Search for the cell housing the specified text and yield its [X, Y] center coordinate. 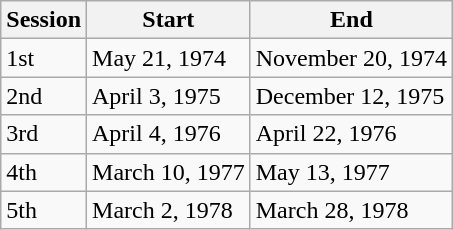
1st [44, 58]
December 12, 1975 [351, 96]
May 13, 1977 [351, 172]
4th [44, 172]
April 4, 1976 [169, 134]
November 20, 1974 [351, 58]
April 3, 1975 [169, 96]
End [351, 20]
March 10, 1977 [169, 172]
5th [44, 210]
3rd [44, 134]
2nd [44, 96]
Session [44, 20]
May 21, 1974 [169, 58]
March 28, 1978 [351, 210]
April 22, 1976 [351, 134]
Start [169, 20]
March 2, 1978 [169, 210]
